Output the (X, Y) coordinate of the center of the cell containing the given text.  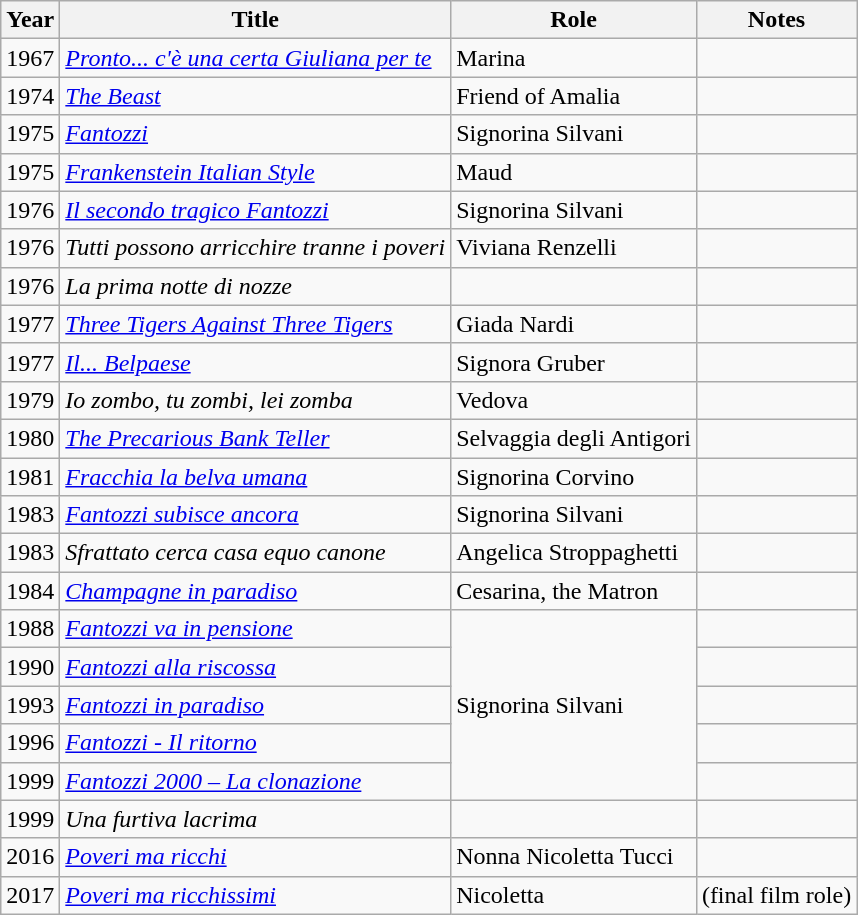
Selvaggia degli Antigori (574, 438)
Frankenstein Italian Style (256, 172)
1993 (30, 705)
Three Tigers Against Three Tigers (256, 324)
Fantozzi (256, 134)
Vedova (574, 400)
Fracchia la belva umana (256, 477)
Poveri ma ricchissimi (256, 895)
Fantozzi alla riscossa (256, 667)
Title (256, 20)
Fantozzi 2000 – La clonazione (256, 781)
Tutti possono arricchire tranne i poveri (256, 248)
Fantozzi in paradiso (256, 705)
Sfrattato cerca casa equo canone (256, 553)
Fantozzi subisce ancora (256, 515)
Nicoletta (574, 895)
1981 (30, 477)
Notes (776, 20)
Nonna Nicoletta Tucci (574, 857)
Friend of Amalia (574, 96)
Cesarina, the Matron (574, 591)
Il secondo tragico Fantozzi (256, 210)
1996 (30, 743)
Una furtiva lacrima (256, 819)
The Precarious Bank Teller (256, 438)
(final film role) (776, 895)
Il... Belpaese (256, 362)
Pronto... c'è una certa Giuliana per te (256, 58)
1974 (30, 96)
1967 (30, 58)
Poveri ma ricchi (256, 857)
Maud (574, 172)
Signora Gruber (574, 362)
1984 (30, 591)
Giada Nardi (574, 324)
1980 (30, 438)
Fantozzi va in pensione (256, 629)
Signorina Corvino (574, 477)
1990 (30, 667)
Io zombo, tu zombi, lei zomba (256, 400)
Champagne in paradiso (256, 591)
2016 (30, 857)
Viviana Renzelli (574, 248)
Marina (574, 58)
1979 (30, 400)
Role (574, 20)
Fantozzi - Il ritorno (256, 743)
Year (30, 20)
La prima notte di nozze (256, 286)
1988 (30, 629)
The Beast (256, 96)
2017 (30, 895)
Angelica Stroppaghetti (574, 553)
